Return [x, y] of the center of cell containing provided text 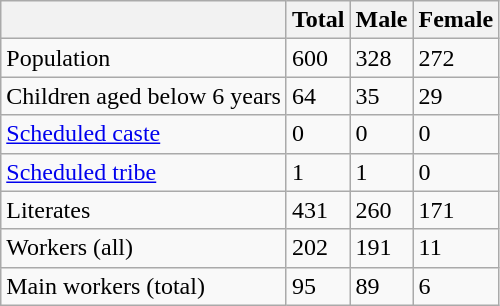
11 [456, 248]
431 [318, 210]
Main workers (total) [144, 286]
Scheduled tribe [144, 172]
600 [318, 58]
6 [456, 286]
Workers (all) [144, 248]
Female [456, 20]
Children aged below 6 years [144, 96]
89 [382, 286]
191 [382, 248]
29 [456, 96]
Population [144, 58]
Male [382, 20]
Total [318, 20]
171 [456, 210]
202 [318, 248]
260 [382, 210]
35 [382, 96]
64 [318, 96]
272 [456, 58]
328 [382, 58]
Literates [144, 210]
Scheduled caste [144, 134]
95 [318, 286]
